Locate the cell with the specified text and output its (x, y) center coordinate. 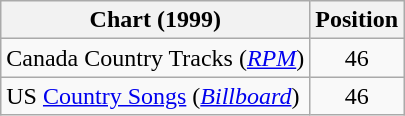
Chart (1999) (156, 20)
Position (357, 20)
US Country Songs (Billboard) (156, 96)
Canada Country Tracks (RPM) (156, 58)
